Capture the cell that displays the provided text and extract its [X, Y] central coordinate. 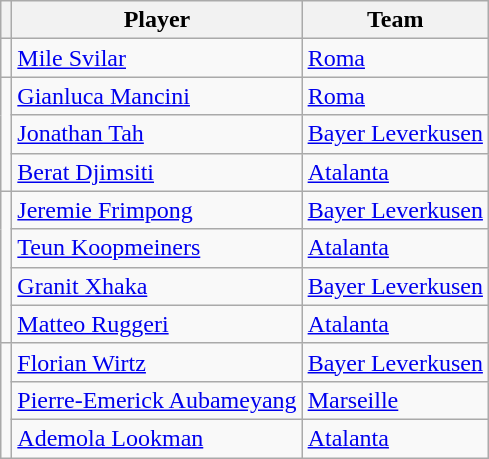
Jeremie Frimpong [157, 210]
Team [395, 20]
Berat Djimsiti [157, 172]
Mile Svilar [157, 58]
Marseille [395, 400]
Jonathan Tah [157, 134]
Gianluca Mancini [157, 96]
Teun Koopmeiners [157, 248]
Pierre-Emerick Aubameyang [157, 400]
Matteo Ruggeri [157, 324]
Florian Wirtz [157, 362]
Player [157, 20]
Granit Xhaka [157, 286]
Ademola Lookman [157, 438]
